Identify which cell holds the provided text, then report its [x, y] central coordinate. 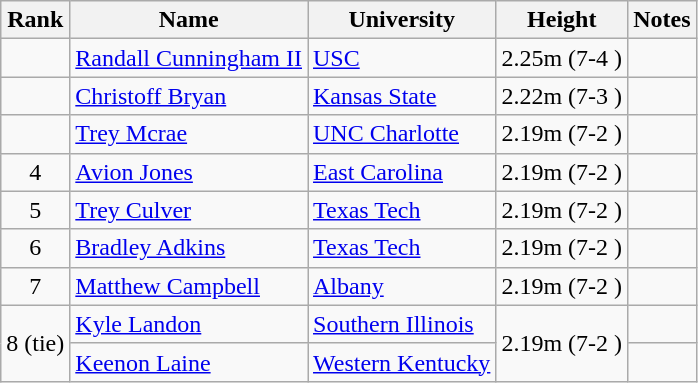
Name [189, 20]
Christoff Bryan [189, 96]
Height [562, 20]
Matthew Campbell [189, 286]
5 [36, 210]
UNC Charlotte [402, 134]
2.22m (7-3 ) [562, 96]
4 [36, 172]
University [402, 20]
Kyle Landon [189, 324]
6 [36, 248]
Trey Mcrae [189, 134]
Rank [36, 20]
Albany [402, 286]
Bradley Adkins [189, 248]
Avion Jones [189, 172]
8 (tie) [36, 343]
7 [36, 286]
East Carolina [402, 172]
Southern Illinois [402, 324]
Kansas State [402, 96]
Randall Cunningham II [189, 58]
Trey Culver [189, 210]
USC [402, 58]
2.25m (7-4 ) [562, 58]
Keenon Laine [189, 362]
Notes [662, 20]
Western Kentucky [402, 362]
